Identify which cell holds the provided text, then report its (x, y) central coordinate. 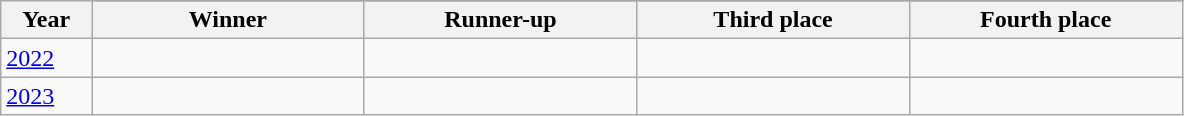
Third place (774, 20)
Winner (228, 20)
2023 (46, 96)
Year (46, 20)
2022 (46, 58)
Runner-up (500, 20)
Fourth place (1046, 20)
